Locate the cell with the specified text and output its [x, y] center coordinate. 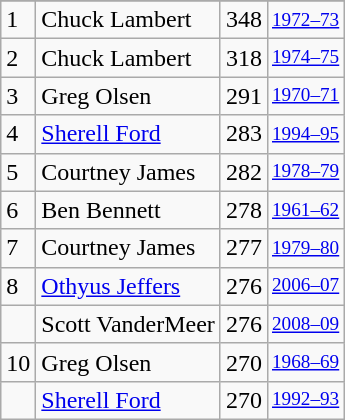
1994–95 [305, 134]
Othyus Jeffers [128, 286]
1968–69 [305, 362]
10 [18, 362]
278 [244, 210]
1961–62 [305, 210]
2008–09 [305, 324]
8 [18, 286]
7 [18, 248]
2 [18, 58]
1992–93 [305, 400]
1972–73 [305, 20]
Scott VanderMeer [128, 324]
5 [18, 172]
4 [18, 134]
277 [244, 248]
1974–75 [305, 58]
1970–71 [305, 96]
1978–79 [305, 172]
291 [244, 96]
Ben Bennett [128, 210]
1979–80 [305, 248]
2006–07 [305, 286]
1 [18, 20]
282 [244, 172]
3 [18, 96]
348 [244, 20]
318 [244, 58]
6 [18, 210]
283 [244, 134]
